Return the (X, Y) coordinate for the center point of the cell that contains the specified text.  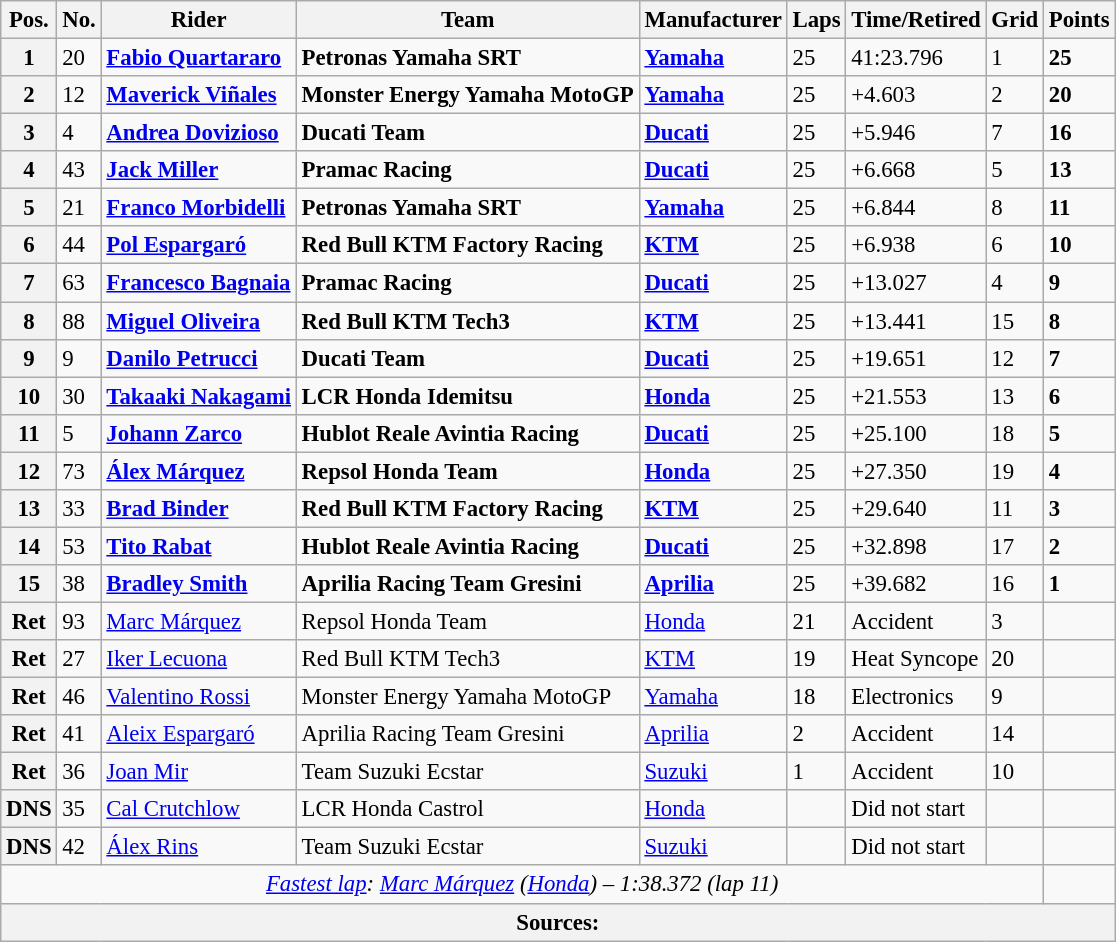
43 (79, 170)
Manufacturer (713, 20)
Time/Retired (916, 20)
Team (468, 20)
Rider (198, 20)
33 (79, 509)
Francesco Bagnaia (198, 283)
Marc Márquez (198, 621)
LCR Honda Idemitsu (468, 396)
Points (1078, 20)
Valentino Rossi (198, 697)
Joan Mir (198, 772)
41 (79, 734)
Álex Rins (198, 847)
44 (79, 245)
+13.027 (916, 283)
Sources: (558, 922)
Pos. (29, 20)
Heat Syncope (916, 659)
Johann Zarco (198, 433)
+13.441 (916, 321)
46 (79, 697)
17 (1014, 546)
Grid (1014, 20)
Tito Rabat (198, 546)
38 (79, 584)
No. (79, 20)
+19.651 (916, 358)
+4.603 (916, 95)
Pol Espargaró (198, 245)
+29.640 (916, 509)
73 (79, 471)
Miguel Oliveira (198, 321)
+6.844 (916, 208)
LCR Honda Castrol (468, 809)
42 (79, 847)
Aleix Espargaró (198, 734)
36 (79, 772)
Brad Binder (198, 509)
88 (79, 321)
Bradley Smith (198, 584)
Iker Lecuona (198, 659)
+32.898 (916, 546)
+39.682 (916, 584)
93 (79, 621)
63 (79, 283)
+6.668 (916, 170)
Andrea Dovizioso (198, 133)
Takaaki Nakagami (198, 396)
Electronics (916, 697)
41:23.796 (916, 58)
Danilo Petrucci (198, 358)
Cal Crutchlow (198, 809)
Maverick Viñales (198, 95)
+21.553 (916, 396)
Laps (816, 20)
53 (79, 546)
+6.938 (916, 245)
Fabio Quartararo (198, 58)
35 (79, 809)
+27.350 (916, 471)
+25.100 (916, 433)
Jack Miller (198, 170)
Franco Morbidelli (198, 208)
27 (79, 659)
30 (79, 396)
Álex Márquez (198, 471)
Fastest lap: Marc Márquez (Honda) – 1:38.372 (lap 11) (522, 885)
+5.946 (916, 133)
